From the cell containing the given text, extract its center point as (X, Y) coordinate. 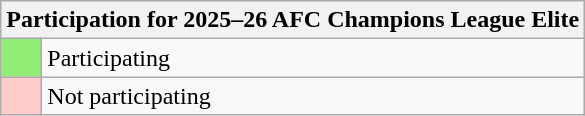
Not participating (314, 96)
Participating (314, 58)
Participation for 2025–26 AFC Champions League Elite (293, 20)
